Return (X, Y) of the center of cell containing provided text 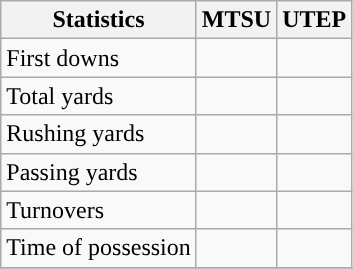
First downs (99, 58)
Time of possession (99, 248)
Total yards (99, 96)
Rushing yards (99, 134)
UTEP (314, 20)
Passing yards (99, 172)
Turnovers (99, 210)
Statistics (99, 20)
MTSU (236, 20)
